For the text-containing cell, return its midpoint in (X, Y) coordinate format. 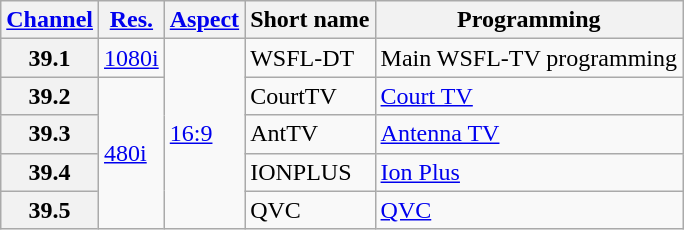
39.1 (50, 58)
Channel (50, 20)
16:9 (204, 134)
1080i (132, 58)
WSFL-DT (310, 58)
Main WSFL-TV programming (529, 58)
Res. (132, 20)
Short name (310, 20)
Ion Plus (529, 172)
Aspect (204, 20)
IONPLUS (310, 172)
39.4 (50, 172)
39.5 (50, 210)
AntTV (310, 134)
39.3 (50, 134)
Programming (529, 20)
Court TV (529, 96)
CourtTV (310, 96)
39.2 (50, 96)
Antenna TV (529, 134)
480i (132, 153)
